Return [x, y] of the center of cell containing provided text 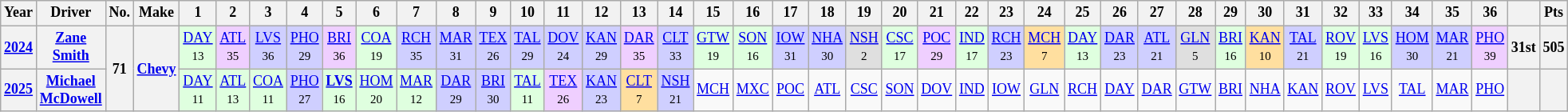
31st [1524, 47]
MAR21 [1452, 47]
No. [120, 13]
LVS36 [268, 47]
16 [752, 13]
TAL [1412, 90]
Year [19, 13]
10 [527, 13]
COA 11 [268, 90]
71 [120, 69]
ROV [1341, 90]
BRI [1230, 90]
GLN [1045, 90]
IND17 [972, 47]
505 [1554, 47]
MCH 7 [1045, 47]
BRI36 [339, 47]
CLT33 [675, 47]
14 [675, 13]
5 [339, 13]
25 [1083, 13]
Make [156, 13]
20 [900, 13]
SON [900, 90]
CSC17 [900, 47]
PHO [1491, 90]
HOM30 [1412, 47]
IND [972, 90]
DAY11 [198, 90]
23 [1006, 13]
8 [456, 13]
Driver [70, 13]
NHA30 [827, 47]
29 [1230, 13]
CSC [863, 90]
7 [417, 13]
MAR [1452, 90]
POC29 [937, 47]
26 [1120, 13]
15 [713, 13]
DOV [937, 90]
MAR12 [417, 90]
6 [377, 13]
4 [305, 13]
IOW [1006, 90]
ATL35 [233, 47]
ATL [827, 90]
KAN [1303, 90]
LVS [1376, 90]
24 [1045, 13]
35 [1452, 13]
RCH23 [1006, 47]
ATL13 [233, 90]
COA19 [377, 47]
27 [1157, 13]
11 [563, 13]
32 [1341, 13]
ROV19 [1341, 47]
PHO29 [305, 47]
3 [268, 13]
19 [863, 13]
MXC [752, 90]
DAY [1120, 90]
PHO27 [305, 90]
IOW31 [790, 47]
NHA [1265, 90]
28 [1195, 13]
18 [827, 13]
DAR29 [456, 90]
HOM20 [377, 90]
17 [790, 13]
TAL21 [1303, 47]
22 [972, 13]
DAR35 [638, 47]
BRI30 [493, 90]
21 [937, 13]
12 [602, 13]
RCH35 [417, 47]
30 [1265, 13]
2 [233, 13]
CLT7 [638, 90]
POC [790, 90]
NSH2 [863, 47]
DAR23 [1120, 47]
31 [1303, 13]
SON16 [752, 47]
1 [198, 13]
KAN29 [602, 47]
KAN23 [602, 90]
RCH [1083, 90]
33 [1376, 13]
ATL21 [1157, 47]
TAL11 [527, 90]
BRI16 [1230, 47]
Chevy [156, 69]
GLN5 [1195, 47]
TAL29 [527, 47]
34 [1412, 13]
MAR31 [456, 47]
GTW [1195, 90]
Zane Smith [70, 47]
9 [493, 13]
KAN10 [1265, 47]
GTW19 [713, 47]
13 [638, 13]
MCH [713, 90]
36 [1491, 13]
NSH21 [675, 90]
Michael McDowell [70, 90]
DAR [1157, 90]
2024 [19, 47]
PHO39 [1491, 47]
Pts [1554, 13]
2025 [19, 90]
DOV24 [563, 47]
